Scan for the cell matching the given text and deliver its [X, Y] coordinate at center. 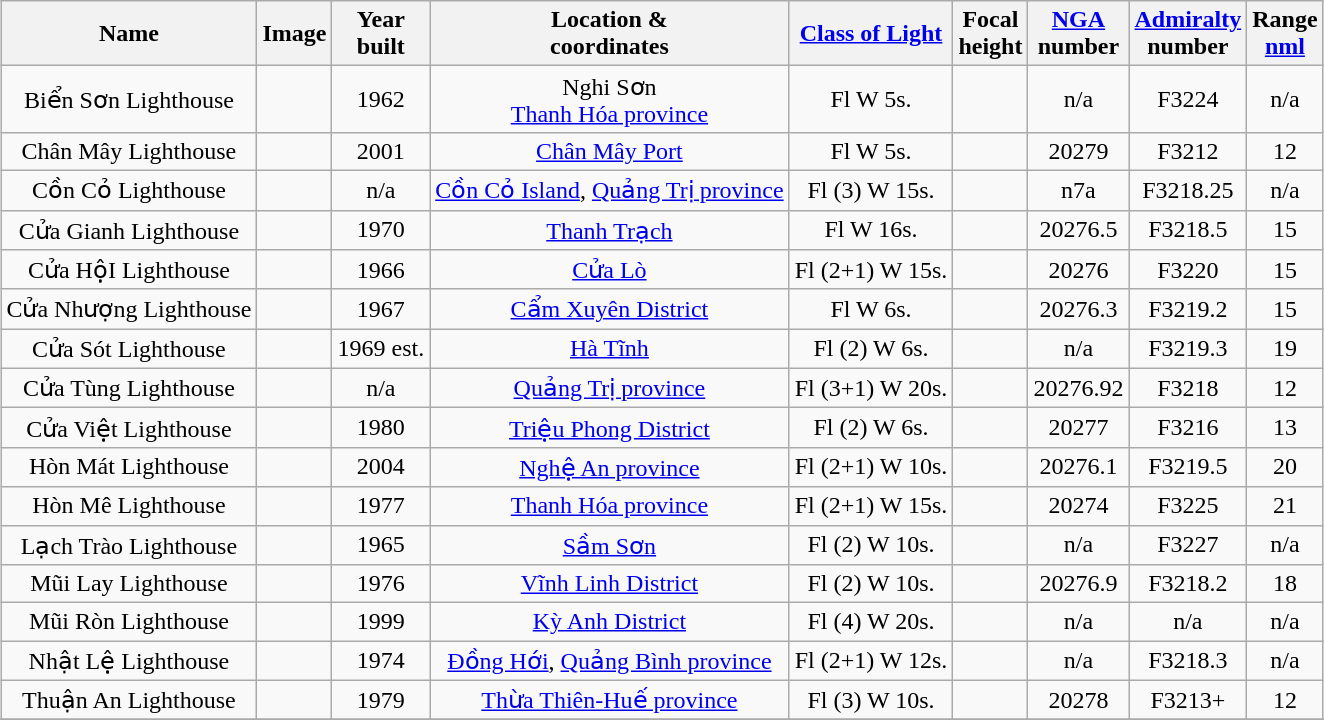
Yearbuilt [381, 34]
Cồn Cỏ Island, Quảng Trị province [610, 190]
Thừa Thiên-Huế province [610, 700]
Cồn Cỏ Lighthouse [129, 190]
1970 [381, 230]
Fl (2+1) W 12s. [871, 661]
1965 [381, 545]
Fl (3) W 15s. [871, 190]
2001 [381, 151]
F3218.5 [1188, 230]
Hà Tĩnh [610, 349]
Fl (3+1) W 20s. [871, 388]
20276.9 [1078, 584]
Fl (4) W 20s. [871, 622]
F3219.5 [1188, 467]
F3219.2 [1188, 309]
20276.3 [1078, 309]
Kỳ Anh District [610, 622]
Cửa Nhượng Lighthouse [129, 309]
Thanh Trạch [610, 230]
n7a [1078, 190]
F3227 [1188, 545]
Fl W 16s. [871, 230]
Fl (3) W 10s. [871, 700]
2004 [381, 467]
1962 [381, 100]
Cửa Tùng Lighthouse [129, 388]
Cửa Lò [610, 270]
18 [1285, 584]
F3220 [1188, 270]
Admiraltynumber [1188, 34]
20277 [1078, 428]
Hòn Mát Lighthouse [129, 467]
F3213+ [1188, 700]
Rangenml [1285, 34]
1980 [381, 428]
F3218 [1188, 388]
13 [1285, 428]
Location & coordinates [610, 34]
Nghi SơnThanh Hóa province [610, 100]
F3225 [1188, 506]
F3219.3 [1188, 349]
Nghệ An province [610, 467]
Fl (2+1) W 10s. [871, 467]
Thanh Hóa province [610, 506]
Biển Sơn Lighthouse [129, 100]
1974 [381, 661]
F3218.2 [1188, 584]
Chân Mây Lighthouse [129, 151]
Quảng Trị province [610, 388]
F3218.3 [1188, 661]
Thuận An Lighthouse [129, 700]
Focalheight [990, 34]
20 [1285, 467]
Mũi Lay Lighthouse [129, 584]
20279 [1078, 151]
1977 [381, 506]
Cửa Việt Lighthouse [129, 428]
Hòn Mê Lighthouse [129, 506]
1967 [381, 309]
1979 [381, 700]
20276.5 [1078, 230]
Cửa Gianh Lighthouse [129, 230]
1976 [381, 584]
Class of Light [871, 34]
F3216 [1188, 428]
Image [294, 34]
20276.92 [1078, 388]
Nhật Lệ Lighthouse [129, 661]
F3224 [1188, 100]
Vĩnh Linh District [610, 584]
Chân Mây Port [610, 151]
20278 [1078, 700]
1999 [381, 622]
Cẩm Xuyên District [610, 309]
F3212 [1188, 151]
20274 [1078, 506]
Cửa HộI Lighthouse [129, 270]
Lạch Trào Lighthouse [129, 545]
1969 est. [381, 349]
1966 [381, 270]
20276 [1078, 270]
Fl W 6s. [871, 309]
Đồng Hới, Quảng Bình province [610, 661]
Name [129, 34]
Sầm Sơn [610, 545]
20276.1 [1078, 467]
21 [1285, 506]
NGAnumber [1078, 34]
F3218.25 [1188, 190]
Mũi Ròn Lighthouse [129, 622]
19 [1285, 349]
Cửa Sót Lighthouse [129, 349]
Triệu Phong District [610, 428]
